Capture the cell that displays the provided text and extract its (x, y) central coordinate. 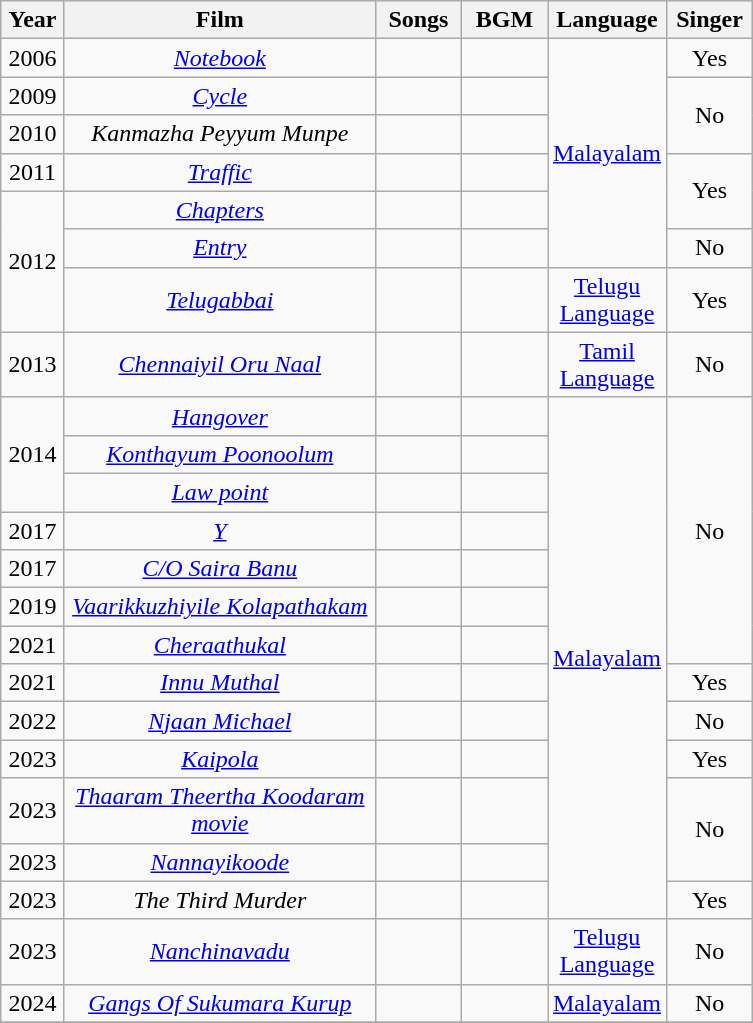
2012 (33, 262)
Chapters (220, 210)
Y (220, 531)
Language (608, 20)
2009 (33, 96)
Kaipola (220, 759)
Songs (418, 20)
2013 (33, 364)
Telugabbai (220, 300)
Nannayikoode (220, 862)
2010 (33, 134)
Year (33, 20)
Hangover (220, 416)
Gangs Of Sukumara Kurup (220, 1003)
2011 (33, 172)
Notebook (220, 58)
Konthayum Poonoolum (220, 454)
2006 (33, 58)
2024 (33, 1003)
The Third Murder (220, 900)
Thaaram Theertha Koodaram movie (220, 810)
Film (220, 20)
C/O Saira Banu (220, 569)
Tamil Language (608, 364)
2014 (33, 454)
Cycle (220, 96)
Cheraathukal (220, 645)
2022 (33, 721)
Kanmazha Peyyum Munpe (220, 134)
Law point (220, 492)
Vaarikkuzhiyile Kolapathakam (220, 607)
2019 (33, 607)
Nanchinavadu (220, 952)
Innu Muthal (220, 683)
Singer (710, 20)
Entry (220, 248)
BGM (504, 20)
Chennaiyil Oru Naal (220, 364)
Traffic (220, 172)
Njaan Michael (220, 721)
